Return [X, Y] of the center of cell containing provided text 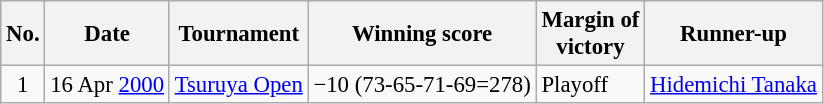
Winning score [422, 34]
Margin ofvictory [590, 34]
−10 (73-65-71-69=278) [422, 85]
Tsuruya Open [238, 85]
Runner-up [734, 34]
Tournament [238, 34]
Date [107, 34]
16 Apr 2000 [107, 85]
1 [23, 85]
Playoff [590, 85]
Hidemichi Tanaka [734, 85]
No. [23, 34]
